Pinpoint the cell where the given text exists, returning its [X, Y] midpoint coordinate. 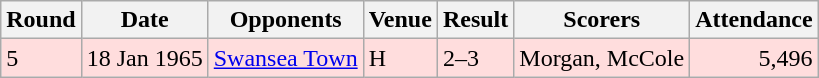
Opponents [286, 20]
5,496 [754, 58]
18 Jan 1965 [144, 58]
Venue [400, 20]
Date [144, 20]
5 [41, 58]
Morgan, McCole [602, 58]
H [400, 58]
Scorers [602, 20]
Attendance [754, 20]
Swansea Town [286, 58]
Round [41, 20]
2–3 [475, 58]
Result [475, 20]
